For the text-containing cell, return its midpoint in (X, Y) coordinate format. 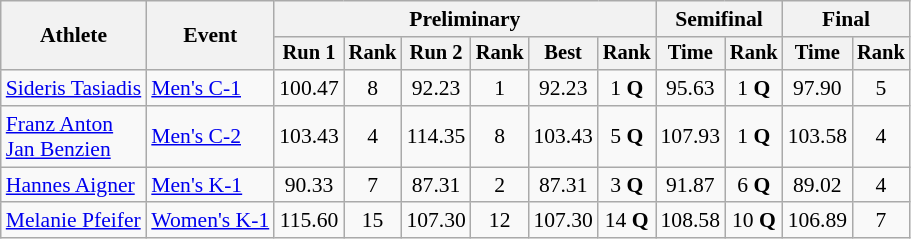
6 Q (754, 185)
3 Q (627, 185)
Preliminary (464, 19)
1 (500, 88)
Women's K-1 (210, 221)
15 (373, 221)
Run 1 (308, 54)
115.60 (308, 221)
Athlete (74, 36)
91.87 (690, 185)
Men's K-1 (210, 185)
Best (562, 54)
Men's C-1 (210, 88)
103.58 (818, 136)
107.93 (690, 136)
12 (500, 221)
10 Q (754, 221)
Men's C-2 (210, 136)
95.63 (690, 88)
Franz AntonJan Benzien (74, 136)
106.89 (818, 221)
Semifinal (720, 19)
Final (846, 19)
97.90 (818, 88)
Sideris Tasiadis (74, 88)
5 Q (627, 136)
Melanie Pfeifer (74, 221)
14 Q (627, 221)
2 (500, 185)
Hannes Aigner (74, 185)
Event (210, 36)
90.33 (308, 185)
100.47 (308, 88)
89.02 (818, 185)
108.58 (690, 221)
Run 2 (436, 54)
114.35 (436, 136)
5 (881, 88)
